Return (X, Y) of the center of cell containing provided text 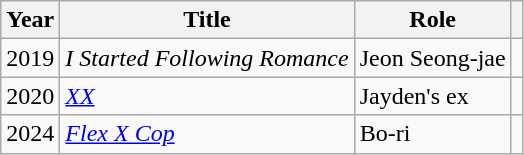
Title (207, 20)
Bo-ri (432, 134)
I Started Following Romance (207, 58)
Jeon Seong-jae (432, 58)
XX (207, 96)
Jayden's ex (432, 96)
2020 (30, 96)
2019 (30, 58)
Flex X Cop (207, 134)
2024 (30, 134)
Role (432, 20)
Year (30, 20)
